Identify which cell holds the provided text, then report its [X, Y] central coordinate. 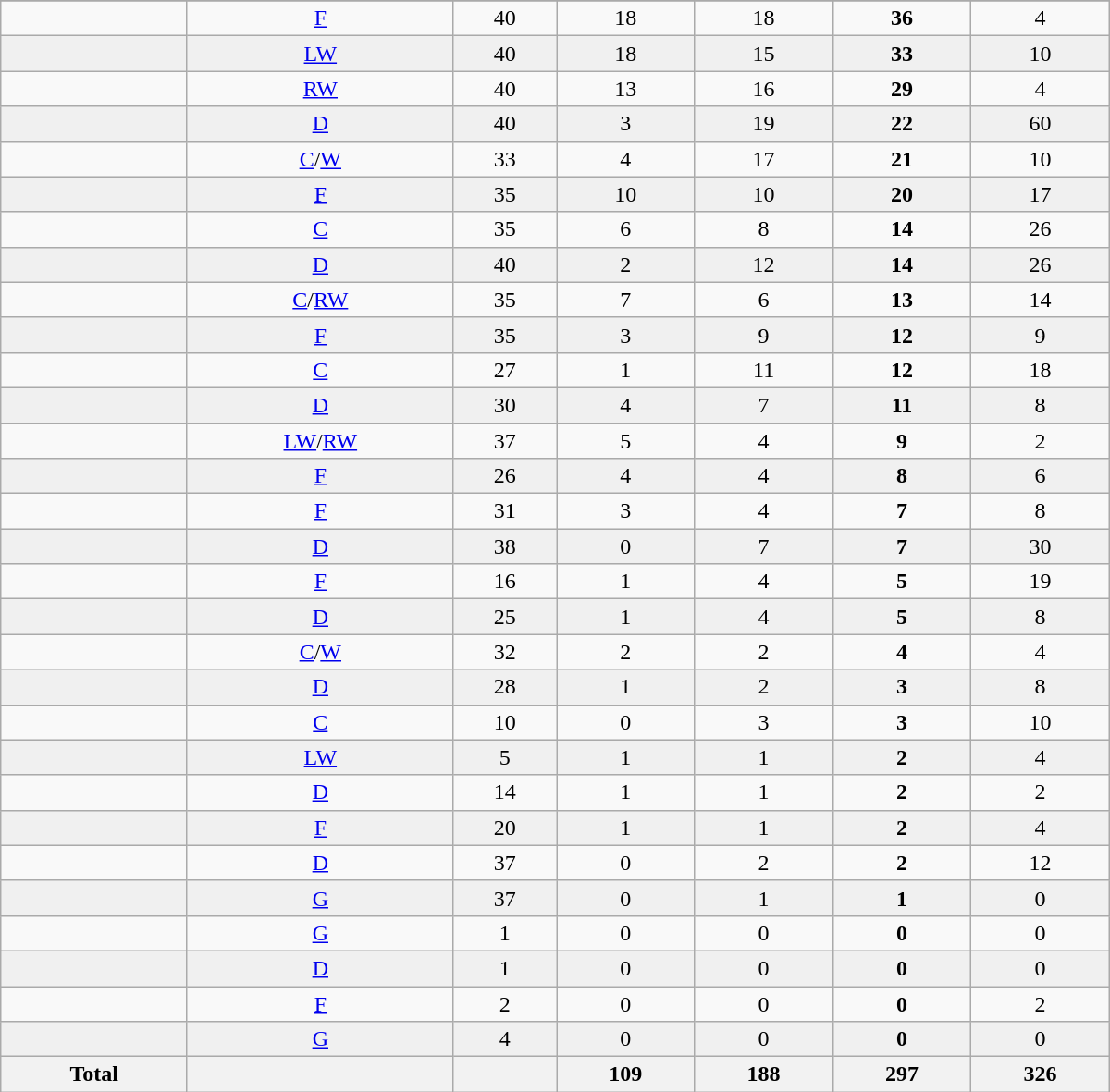
27 [505, 370]
109 [625, 1074]
25 [505, 617]
LW/RW [320, 441]
C/RW [320, 300]
38 [505, 546]
188 [764, 1074]
31 [505, 511]
32 [505, 652]
RW [320, 89]
36 [901, 18]
21 [901, 159]
297 [901, 1074]
60 [1041, 124]
15 [764, 54]
29 [901, 89]
326 [1041, 1074]
Total [94, 1074]
28 [505, 687]
22 [901, 124]
